Return the (x, y) coordinate for the center point of the cell that contains the specified text.  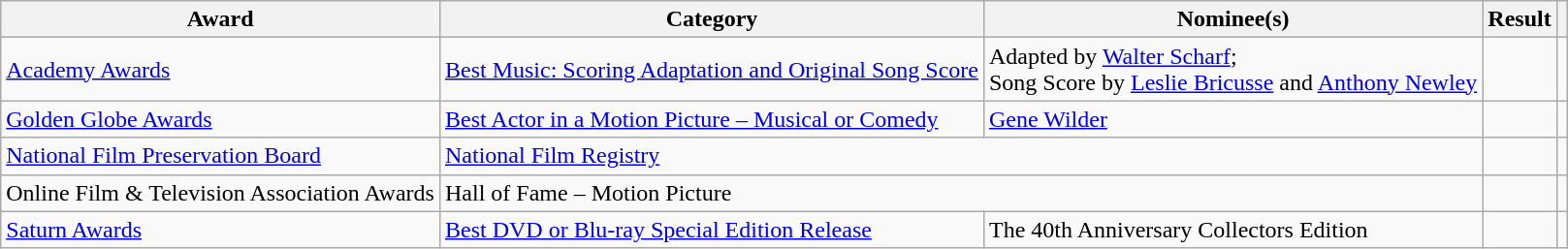
National Film Preservation Board (221, 156)
Result (1520, 19)
The 40th Anniversary Collectors Edition (1232, 230)
Best DVD or Blu-ray Special Edition Release (712, 230)
Adapted by Walter Scharf; Song Score by Leslie Bricusse and Anthony Newley (1232, 70)
Saturn Awards (221, 230)
Category (712, 19)
Best Actor in a Motion Picture – Musical or Comedy (712, 119)
Gene Wilder (1232, 119)
Award (221, 19)
Golden Globe Awards (221, 119)
National Film Registry (960, 156)
Nominee(s) (1232, 19)
Hall of Fame – Motion Picture (960, 193)
Academy Awards (221, 70)
Best Music: Scoring Adaptation and Original Song Score (712, 70)
Online Film & Television Association Awards (221, 193)
